Return the (X, Y) coordinate for the center point of the cell that contains the specified text.  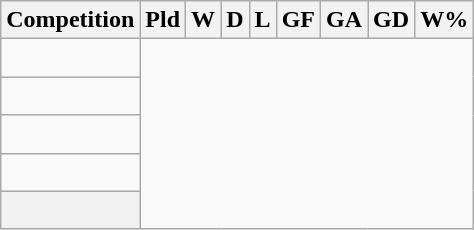
W (204, 20)
GF (298, 20)
Competition (70, 20)
L (262, 20)
Pld (163, 20)
GD (392, 20)
D (235, 20)
W% (444, 20)
GA (344, 20)
